From the cell containing the given text, extract its center point as (x, y) coordinate. 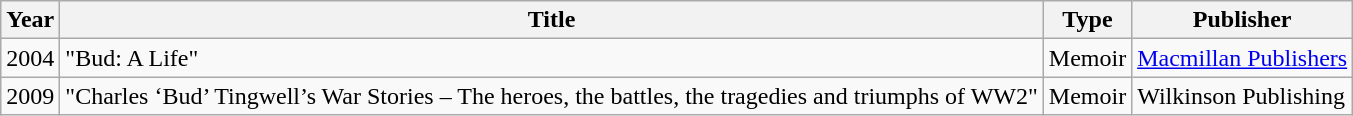
Type (1087, 20)
2004 (30, 58)
"Bud: A Life" (552, 58)
Title (552, 20)
Publisher (1242, 20)
Wilkinson Publishing (1242, 96)
2009 (30, 96)
"Charles ‘Bud’ Tingwell’s War Stories – The heroes, the battles, the tragedies and triumphs of WW2" (552, 96)
Year (30, 20)
Macmillan Publishers (1242, 58)
